Scan for the cell matching the given text and deliver its [x, y] coordinate at center. 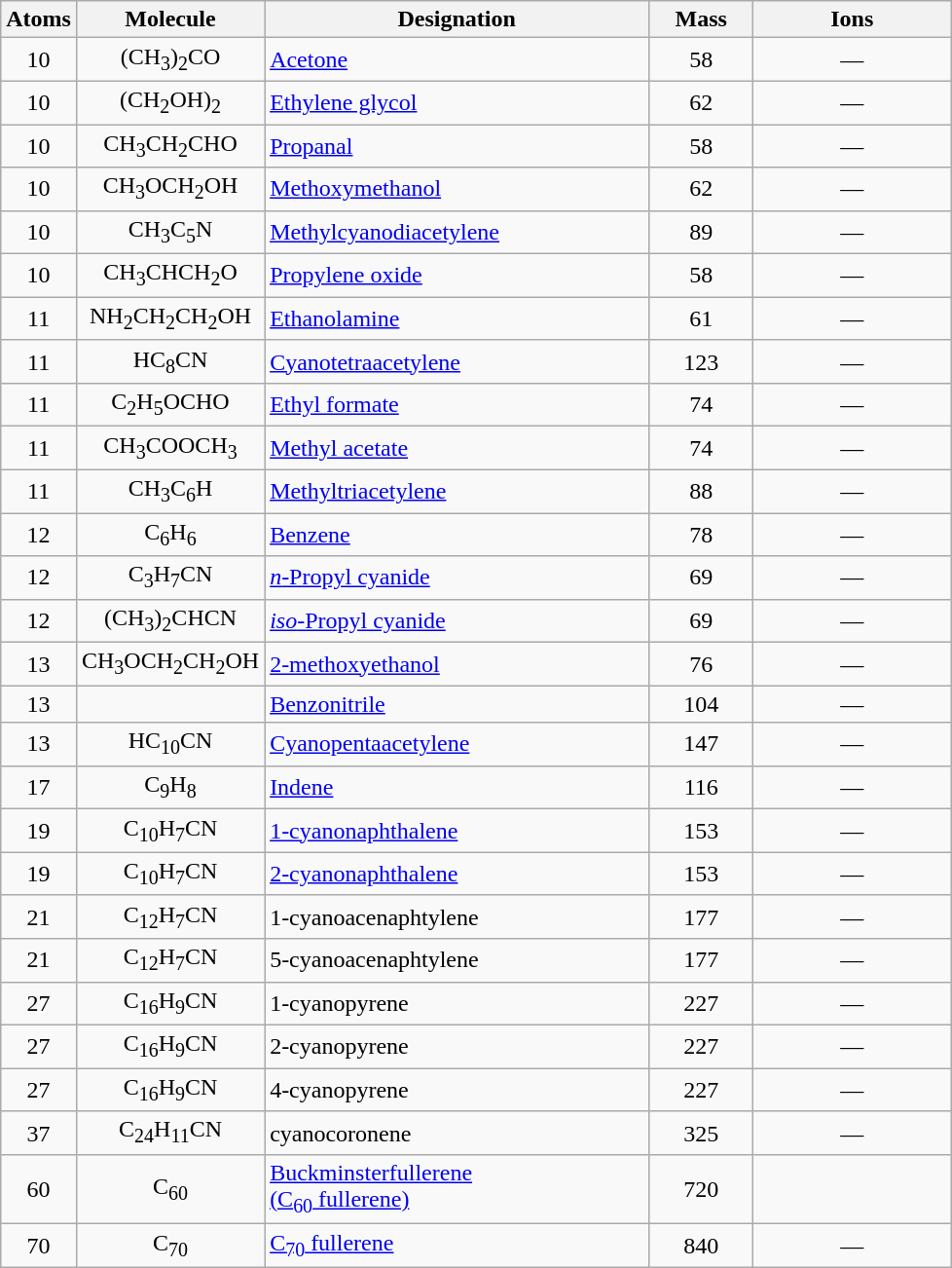
17 [39, 787]
NH2CH2CH2OH [169, 318]
116 [701, 787]
37 [39, 1133]
2-cyanonaphthalene [458, 874]
C70 [169, 1246]
4-cyanopyrene [458, 1090]
(CH2OH)2 [169, 102]
C9H8 [169, 787]
Mass [701, 19]
Atoms [39, 19]
Ethyl formate [458, 405]
147 [701, 744]
C70 fullerene [458, 1246]
CH3OCH2CH2OH [169, 664]
Ethylene glycol [458, 102]
C24H11CN [169, 1133]
HC8CN [169, 361]
C3H7CN [169, 578]
2-methoxyethanol [458, 664]
C6H6 [169, 535]
Propylene oxide [458, 276]
Methylcyanodiacetylene [458, 232]
Designation [458, 19]
Methoxymethanol [458, 189]
CH3C5N [169, 232]
Ethanolamine [458, 318]
720 [701, 1188]
CH3CHCH2O [169, 276]
1-cyanonaphthalene [458, 831]
123 [701, 361]
Benzonitrile [458, 704]
C60 [169, 1188]
70 [39, 1246]
n-Propyl cyanide [458, 578]
(CH3)2CO [169, 59]
Buckminsterfullerene(C60 fullerene) [458, 1188]
88 [701, 491]
C2H5OCHO [169, 405]
104 [701, 704]
61 [701, 318]
Benzene [458, 535]
CH3COOCH3 [169, 448]
(CH3)2CHCN [169, 620]
78 [701, 535]
cyanocoronene [458, 1133]
840 [701, 1246]
5-cyanoacenaphtylene [458, 960]
89 [701, 232]
CH3C6H [169, 491]
76 [701, 664]
1-cyanopyrene [458, 1003]
325 [701, 1133]
iso-Propyl cyanide [458, 620]
Indene [458, 787]
Acetone [458, 59]
CH3OCH2OH [169, 189]
2-cyanopyrene [458, 1046]
60 [39, 1188]
Cyanopentaacetylene [458, 744]
Cyanotetraacetylene [458, 361]
Methyl acetate [458, 448]
Methyltriacetylene [458, 491]
HC10CN [169, 744]
CH3CH2CHO [169, 146]
1-cyanoacenaphtylene [458, 916]
Ions [853, 19]
Molecule [169, 19]
Propanal [458, 146]
